Pinpoint the cell where the given text exists, returning its [x, y] midpoint coordinate. 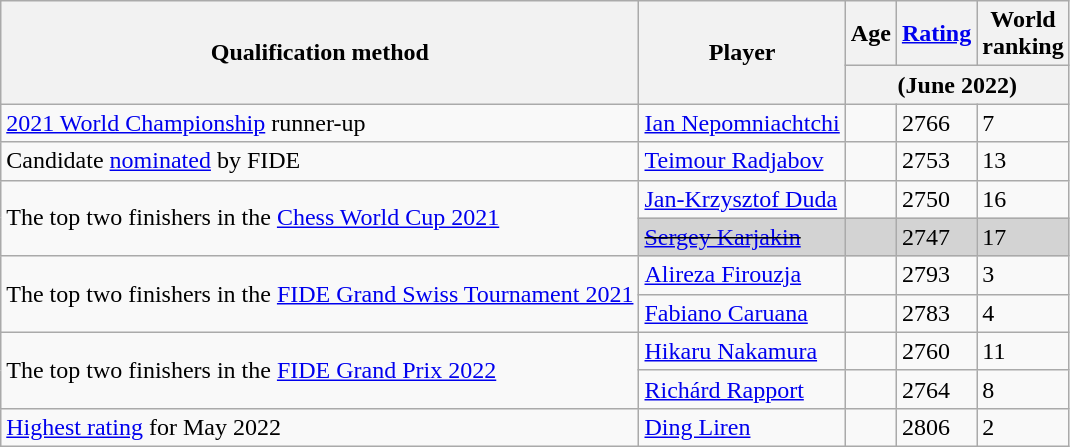
Fabiano Caruana [742, 313]
Alireza Firouzja [742, 275]
2783 [936, 313]
13 [1023, 161]
Teimour Radjabov [742, 161]
Worldranking [1023, 34]
Age [870, 34]
Hikaru Nakamura [742, 351]
Sergey Karjakin [742, 237]
7 [1023, 123]
2 [1023, 427]
Player [742, 52]
2753 [936, 161]
The top two finishers in the Chess World Cup 2021 [320, 218]
2750 [936, 199]
Qualification method [320, 52]
(June 2022) [957, 85]
2747 [936, 237]
Rating [936, 34]
2806 [936, 427]
Ian Nepomniachtchi [742, 123]
8 [1023, 389]
4 [1023, 313]
2760 [936, 351]
The top two finishers in the FIDE Grand Prix 2022 [320, 370]
Ding Liren [742, 427]
11 [1023, 351]
Richárd Rapport [742, 389]
Highest rating for May 2022 [320, 427]
3 [1023, 275]
2766 [936, 123]
2021 World Championship runner-up [320, 123]
17 [1023, 237]
Candidate nominated by FIDE [320, 161]
16 [1023, 199]
2764 [936, 389]
2793 [936, 275]
Jan-Krzysztof Duda [742, 199]
The top two finishers in the FIDE Grand Swiss Tournament 2021 [320, 294]
